Detect which cell encompasses the target text, then output its [X, Y] center coordinate. 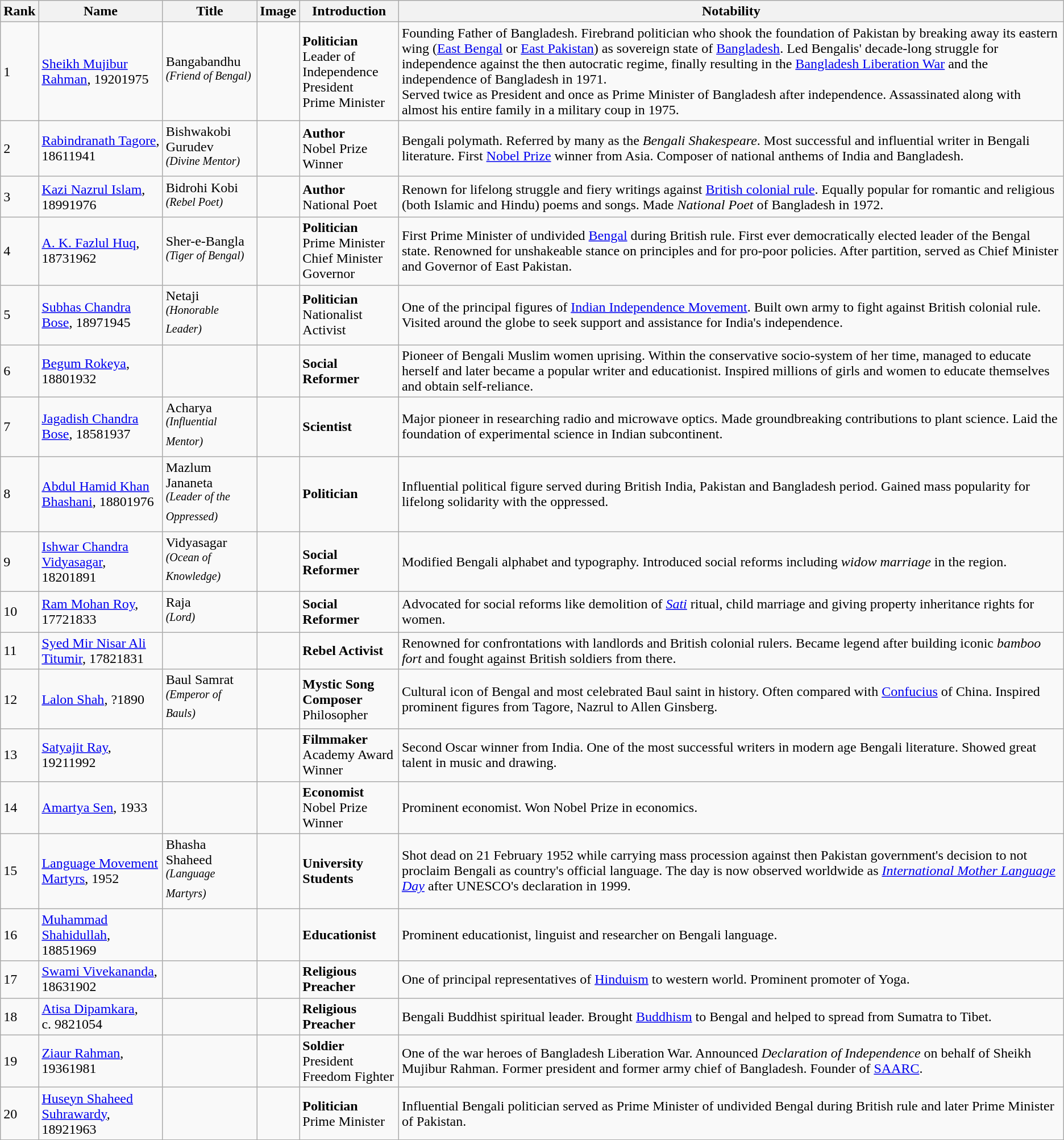
6 [19, 371]
Introduction [349, 11]
Syed Mir Nisar Ali Titumir, 17821831 [101, 650]
Netaji(Honorable Leader) [210, 315]
Abdul Hamid Khan Bhashani, 18801976 [101, 494]
17 [19, 979]
Satyajit Ray, 19211992 [101, 755]
One of principal representatives of Hinduism to western world. Prominent promoter of Yoga. [731, 979]
FilmmakerAcademy Award Winner [349, 755]
Bishwakobi Gurudev(Divine Mentor) [210, 149]
8 [19, 494]
Prominent educationist, linguist and researcher on Bengali language. [731, 935]
Modified Bengali alphabet and typography. Introduced social reforms including widow marriage in the region. [731, 562]
Bengali Buddhist spiritual leader. Brought Buddhism to Bengal and helped to spread from Sumatra to Tibet. [731, 1017]
Mazlum Jananeta(Leader of the Oppressed) [210, 494]
Jagadish Chandra Bose, 18581937 [101, 426]
A. K. Fazlul Huq, 18731962 [101, 251]
Sher-e-Bangla(Tiger of Bengal) [210, 251]
3 [19, 197]
1 [19, 72]
Sheikh Mujibur Rahman, 19201975 [101, 72]
12 [19, 699]
Baul Samrat(Emperor of Bauls) [210, 699]
Bidrohi Kobi(Rebel Poet) [210, 197]
Lalon Shah, ?1890 [101, 699]
Atisa Dipamkara, c. 9821054 [101, 1017]
Title [210, 11]
Ziaur Rahman, 19361981 [101, 1061]
5 [19, 315]
Advocated for social reforms like demolition of Sati ritual, child marriage and giving property inheritance rights for women. [731, 612]
Huseyn Shaheed Suhrawardy, 18921963 [101, 1113]
EconomistNobel Prize Winner [349, 807]
Kazi Nazrul Islam, 18991976 [101, 197]
7 [19, 426]
Amartya Sen, 1933 [101, 807]
Politician [349, 494]
Muhammad Shahidullah, 18851969 [101, 935]
PoliticianLeader of IndependencePresidentPrime Minister [349, 72]
4 [19, 251]
Rank [19, 11]
PoliticianPrime MinisterChief MinisterGovernor [349, 251]
University Students [349, 871]
Scientist [349, 426]
Bangabandhu(Friend of Bengal) [210, 72]
15 [19, 871]
14 [19, 807]
10 [19, 612]
PoliticianNationalist Activist [349, 315]
19 [19, 1061]
AuthorNational Poet [349, 197]
Language Movement Martyrs, 1952 [101, 871]
Educationist [349, 935]
Begum Rokeya, 18801932 [101, 371]
16 [19, 935]
Raja(Lord) [210, 612]
Mystic Song ComposerPhilosopher [349, 699]
Swami Vivekananda, 18631902 [101, 979]
13 [19, 755]
Bhasha Shaheed(Language Martyrs) [210, 871]
Notability [731, 11]
Vidyasagar(Ocean of Knowledge) [210, 562]
Ishwar Chandra Vidyasagar, 18201891 [101, 562]
Subhas Chandra Bose, 18971945 [101, 315]
Second Oscar winner from India. One of the most successful writers in modern age Bengali literature. Showed great talent in music and drawing. [731, 755]
Image [279, 11]
AuthorNobel Prize Winner [349, 149]
18 [19, 1017]
SoldierPresidentFreedom Fighter [349, 1061]
11 [19, 650]
2 [19, 149]
Acharya(Influential Mentor) [210, 426]
Rebel Activist [349, 650]
Ram Mohan Roy, 17721833 [101, 612]
PoliticianPrime Minister [349, 1113]
Prominent economist. Won Nobel Prize in economics. [731, 807]
Influential Bengali politician served as Prime Minister of undivided Bengal during British rule and later Prime Minister of Pakistan. [731, 1113]
Rabindranath Tagore, 18611941 [101, 149]
Name [101, 11]
20 [19, 1113]
9 [19, 562]
